Detect which cell encompasses the target text, then output its [x, y] center coordinate. 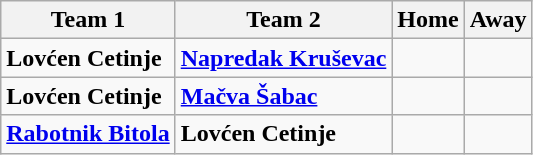
Team 1 [88, 20]
Mačva Šabac [284, 96]
Napredak Kruševac [284, 58]
Away [498, 20]
Team 2 [284, 20]
Rabotnik Bitola [88, 134]
Home [428, 20]
